Return the [x, y] coordinate for the center point of the cell that contains the specified text.  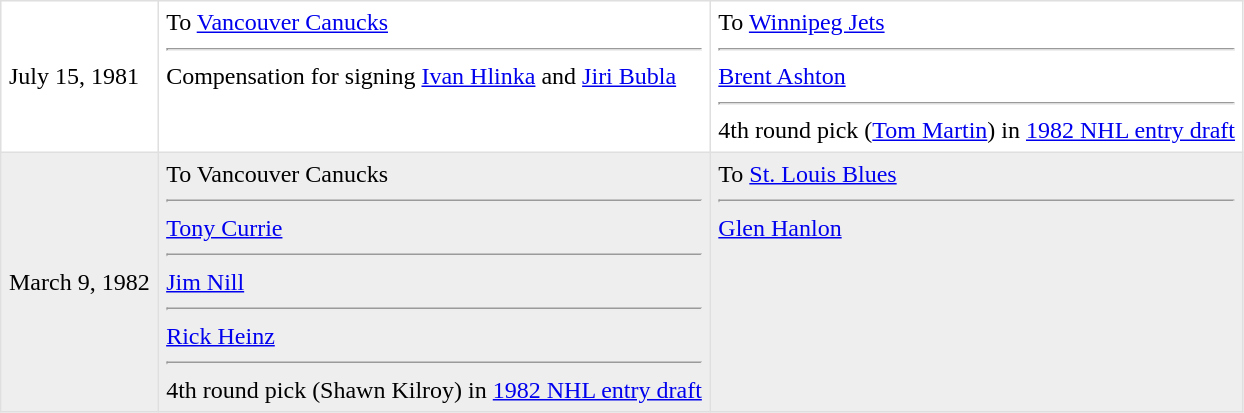
To Winnipeg Jets Brent Ashton 4th round pick (Tom Martin) in 1982 NHL entry draft [976, 77]
To Vancouver Canucks Compensation for signing Ivan Hlinka and Jiri Bubla [434, 77]
March 9, 1982 [80, 282]
To Vancouver Canucks Tony Currie Jim Nill Rick Heinz 4th round pick (Shawn Kilroy) in 1982 NHL entry draft [434, 282]
To St. Louis Blues Glen Hanlon [976, 282]
July 15, 1981 [80, 77]
